Output the (x, y) coordinate of the center of the cell containing the given text.  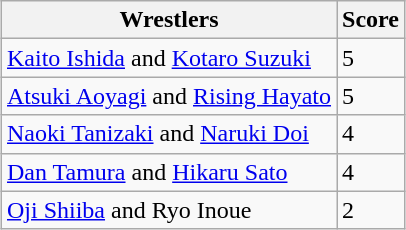
Kaito Ishida and Kotaro Suzuki (168, 58)
2 (371, 210)
Wrestlers (168, 20)
Atsuki Aoyagi and Rising Hayato (168, 96)
Oji Shiiba and Ryo Inoue (168, 210)
Dan Tamura and Hikaru Sato (168, 172)
Naoki Tanizaki and Naruki Doi (168, 134)
Score (371, 20)
